From the cell containing the given text, extract its center point as (x, y) coordinate. 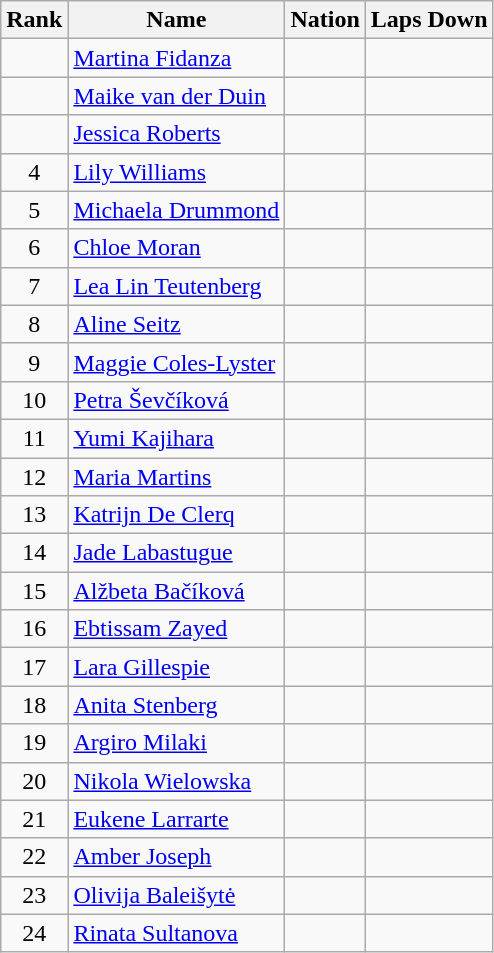
14 (34, 553)
Michaela Drummond (176, 210)
Anita Stenberg (176, 705)
17 (34, 667)
22 (34, 857)
Amber Joseph (176, 857)
6 (34, 248)
11 (34, 438)
Lea Lin Teutenberg (176, 286)
10 (34, 400)
4 (34, 172)
Katrijn De Clerq (176, 515)
Maggie Coles-Lyster (176, 362)
7 (34, 286)
21 (34, 819)
9 (34, 362)
16 (34, 629)
Chloe Moran (176, 248)
19 (34, 743)
18 (34, 705)
Laps Down (429, 20)
Lily Williams (176, 172)
Argiro Milaki (176, 743)
Maria Martins (176, 477)
Eukene Larrarte (176, 819)
Martina Fidanza (176, 58)
Maike van der Duin (176, 96)
12 (34, 477)
Jade Labastugue (176, 553)
Alžbeta Bačíková (176, 591)
Yumi Kajihara (176, 438)
Jessica Roberts (176, 134)
15 (34, 591)
Name (176, 20)
24 (34, 933)
13 (34, 515)
Nation (325, 20)
Rank (34, 20)
8 (34, 324)
Olivija Baleišytė (176, 895)
Lara Gillespie (176, 667)
Ebtissam Zayed (176, 629)
Petra Ševčíková (176, 400)
Nikola Wielowska (176, 781)
Rinata Sultanova (176, 933)
20 (34, 781)
Aline Seitz (176, 324)
23 (34, 895)
5 (34, 210)
